Return [x, y] of the center of cell containing provided text 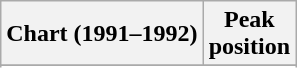
Chart (1991–1992) [102, 34]
Peakposition [249, 34]
